Detect which cell encompasses the target text, then output its (x, y) center coordinate. 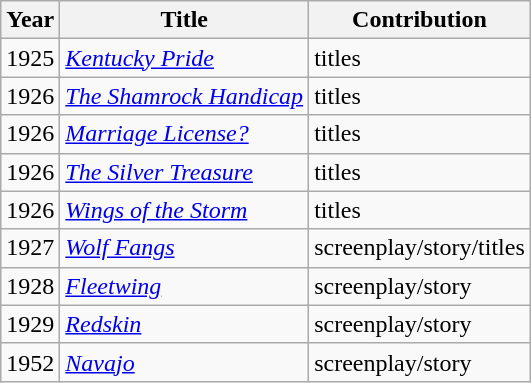
Redskin (184, 324)
1927 (30, 248)
Marriage License? (184, 134)
Title (184, 20)
1925 (30, 58)
The Shamrock Handicap (184, 96)
Navajo (184, 362)
Contribution (420, 20)
screenplay/story/titles (420, 248)
1952 (30, 362)
Fleetwing (184, 286)
Kentucky Pride (184, 58)
Wolf Fangs (184, 248)
1928 (30, 286)
Wings of the Storm (184, 210)
Year (30, 20)
The Silver Treasure (184, 172)
1929 (30, 324)
